From the cell containing the given text, extract its center point as (X, Y) coordinate. 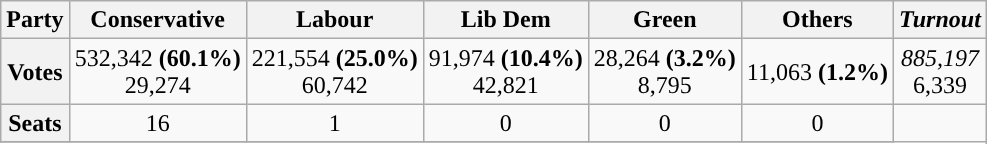
16 (158, 123)
532,342 (60.1%)29,274 (158, 72)
221,554 (25.0%)60,742 (334, 72)
Seats (35, 123)
Others (817, 20)
Turnout (940, 20)
Conservative (158, 20)
Labour (334, 20)
Votes (35, 72)
91,974 (10.4%)42,821 (506, 72)
1 (334, 123)
885,1976,339 (940, 72)
Lib Dem (506, 20)
Green (664, 20)
11,063 (1.2%) (817, 72)
Party (35, 20)
28,264 (3.2%)8,795 (664, 72)
